Find where the given text appears and provide that cell's center as [x, y] coordinate. 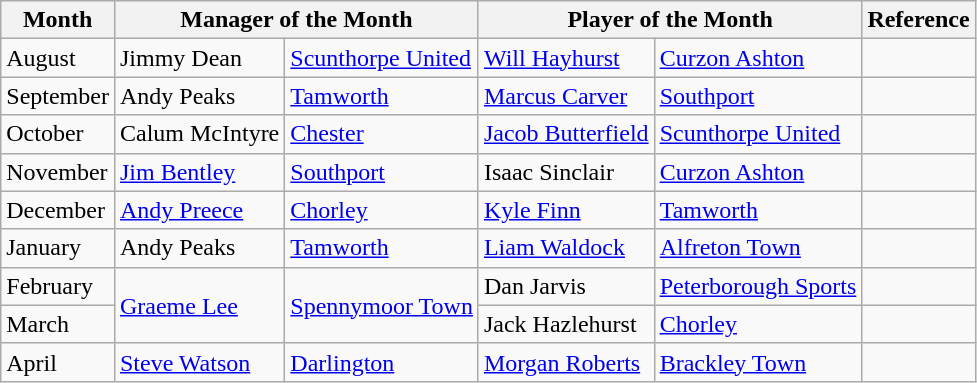
Will Hayhurst [566, 58]
December [58, 210]
Andy Preece [199, 210]
Reference [918, 20]
Liam Waldock [566, 248]
Jack Hazlehurst [566, 324]
Marcus Carver [566, 96]
March [58, 324]
April [58, 362]
Jim Bentley [199, 172]
Graeme Lee [199, 305]
Brackley Town [758, 362]
Isaac Sinclair [566, 172]
Kyle Finn [566, 210]
September [58, 96]
Manager of the Month [296, 20]
Jacob Butterfield [566, 134]
November [58, 172]
Chester [382, 134]
Player of the Month [670, 20]
Calum McIntyre [199, 134]
Morgan Roberts [566, 362]
Dan Jarvis [566, 286]
Alfreton Town [758, 248]
August [58, 58]
Jimmy Dean [199, 58]
Peterborough Sports [758, 286]
Steve Watson [199, 362]
January [58, 248]
February [58, 286]
Month [58, 20]
Darlington [382, 362]
Spennymoor Town [382, 305]
October [58, 134]
